Find where the given text appears and provide that cell's center as (X, Y) coordinate. 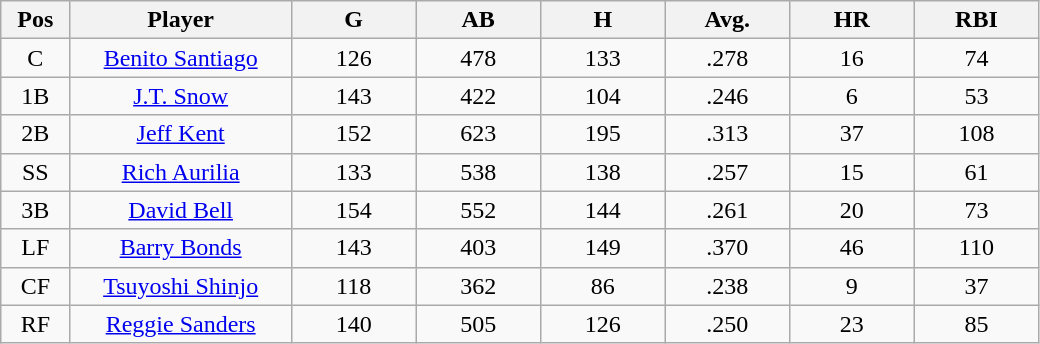
552 (478, 210)
538 (478, 172)
138 (602, 172)
1B (36, 96)
C (36, 58)
RBI (976, 20)
20 (852, 210)
LF (36, 248)
85 (976, 324)
J.T. Snow (180, 96)
152 (354, 134)
478 (478, 58)
16 (852, 58)
Barry Bonds (180, 248)
9 (852, 286)
.261 (728, 210)
403 (478, 248)
.370 (728, 248)
144 (602, 210)
Benito Santiago (180, 58)
.246 (728, 96)
61 (976, 172)
6 (852, 96)
.278 (728, 58)
RF (36, 324)
53 (976, 96)
.257 (728, 172)
110 (976, 248)
623 (478, 134)
149 (602, 248)
3B (36, 210)
23 (852, 324)
15 (852, 172)
AB (478, 20)
73 (976, 210)
HR (852, 20)
Reggie Sanders (180, 324)
G (354, 20)
SS (36, 172)
118 (354, 286)
CF (36, 286)
.250 (728, 324)
108 (976, 134)
74 (976, 58)
86 (602, 286)
104 (602, 96)
422 (478, 96)
195 (602, 134)
H (602, 20)
David Bell (180, 210)
362 (478, 286)
Rich Aurilia (180, 172)
Pos (36, 20)
.238 (728, 286)
2B (36, 134)
46 (852, 248)
Avg. (728, 20)
Tsuyoshi Shinjo (180, 286)
505 (478, 324)
Player (180, 20)
154 (354, 210)
Jeff Kent (180, 134)
.313 (728, 134)
140 (354, 324)
